For the text-containing cell, return its midpoint in (x, y) coordinate format. 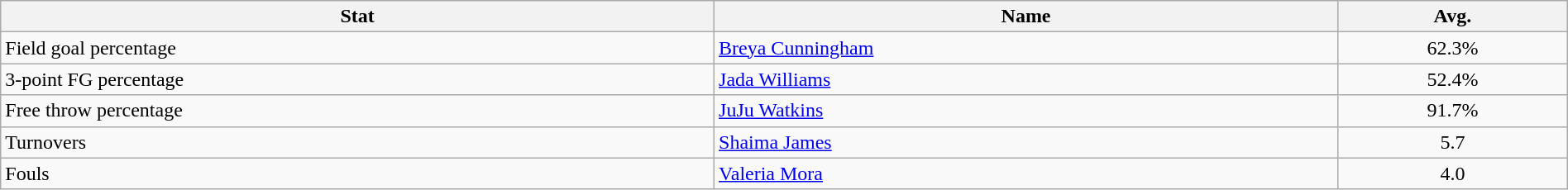
JuJu Watkins (1026, 111)
62.3% (1453, 48)
Jada Williams (1026, 79)
Name (1026, 17)
5.7 (1453, 142)
91.7% (1453, 111)
Stat (357, 17)
Turnovers (357, 142)
4.0 (1453, 173)
Field goal percentage (357, 48)
Shaima James (1026, 142)
3-point FG percentage (357, 79)
Fouls (357, 173)
Valeria Mora (1026, 173)
52.4% (1453, 79)
Avg. (1453, 17)
Free throw percentage (357, 111)
Breya Cunningham (1026, 48)
